Scan for the cell matching the given text and deliver its (x, y) coordinate at center. 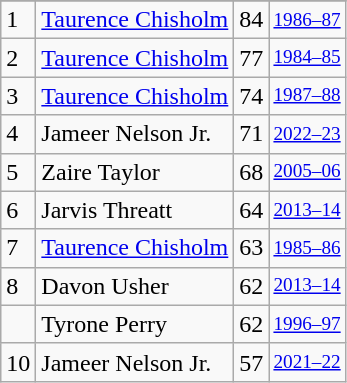
68 (252, 172)
1984–85 (307, 58)
Jarvis Threatt (135, 210)
5 (18, 172)
74 (252, 96)
77 (252, 58)
2 (18, 58)
8 (18, 286)
2022–23 (307, 134)
2005–06 (307, 172)
71 (252, 134)
1985–86 (307, 248)
1996–97 (307, 324)
63 (252, 248)
1986–87 (307, 20)
3 (18, 96)
Davon Usher (135, 286)
2021–22 (307, 362)
57 (252, 362)
1 (18, 20)
84 (252, 20)
64 (252, 210)
4 (18, 134)
Zaire Taylor (135, 172)
6 (18, 210)
10 (18, 362)
Tyrone Perry (135, 324)
1987–88 (307, 96)
7 (18, 248)
